Pinpoint the cell where the given text exists, returning its (x, y) midpoint coordinate. 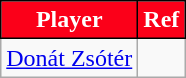
Donát Zsótér (70, 58)
Player (70, 20)
Ref (162, 20)
